Locate the cell with the specified text and output its [x, y] center coordinate. 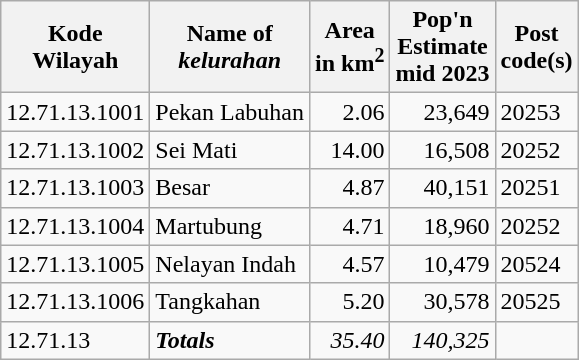
12.71.13.1002 [76, 150]
10,479 [442, 264]
30,578 [442, 302]
16,508 [442, 150]
Martubung [230, 226]
20524 [536, 264]
140,325 [442, 340]
4.57 [349, 264]
20253 [536, 112]
Area in km2 [349, 47]
12.71.13.1004 [76, 226]
Totals [230, 340]
5.20 [349, 302]
40,151 [442, 188]
35.40 [349, 340]
KodeWilayah [76, 47]
14.00 [349, 150]
Name of kelurahan [230, 47]
2.06 [349, 112]
Nelayan Indah [230, 264]
4.87 [349, 188]
Pop'nEstimatemid 2023 [442, 47]
12.71.13.1005 [76, 264]
18,960 [442, 226]
12.71.13.1003 [76, 188]
Postcode(s) [536, 47]
4.71 [349, 226]
Tangkahan [230, 302]
Besar [230, 188]
Sei Mati [230, 150]
12.71.13 [76, 340]
20525 [536, 302]
12.71.13.1001 [76, 112]
12.71.13.1006 [76, 302]
Pekan Labuhan [230, 112]
23,649 [442, 112]
20251 [536, 188]
